Pinpoint the cell where the given text exists, returning its (x, y) midpoint coordinate. 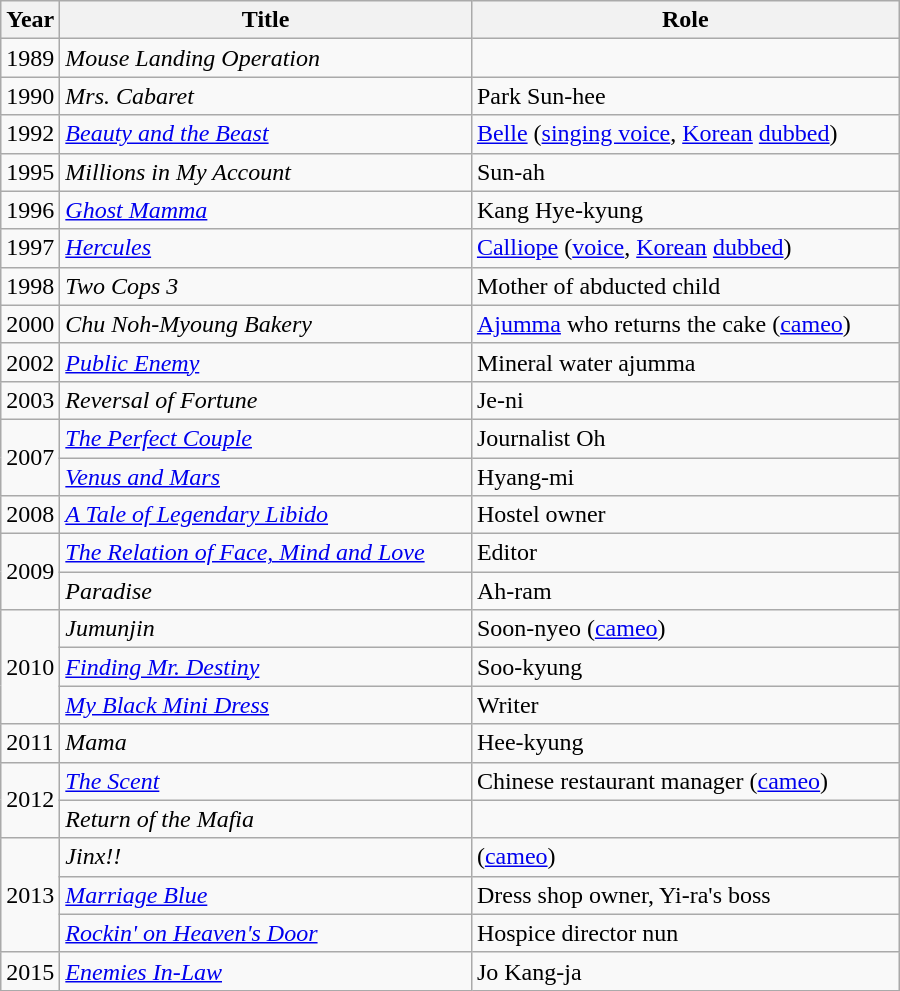
Chu Noh-Myoung Bakery (266, 324)
1998 (30, 286)
Millions in My Account (266, 172)
Soon-nyeo (cameo) (685, 629)
Mama (266, 743)
Park Sun-hee (685, 96)
2003 (30, 400)
Mouse Landing Operation (266, 58)
Two Cops 3 (266, 286)
1989 (30, 58)
2015 (30, 971)
Writer (685, 705)
Calliope (voice, Korean dubbed) (685, 248)
Journalist Oh (685, 438)
Title (266, 20)
1995 (30, 172)
Soo-kyung (685, 667)
2009 (30, 572)
Hostel owner (685, 515)
The Scent (266, 781)
Ajumma who returns the cake (cameo) (685, 324)
Jumunjin (266, 629)
Public Enemy (266, 362)
1996 (30, 210)
2012 (30, 800)
Role (685, 20)
Finding Mr. Destiny (266, 667)
2000 (30, 324)
Venus and Mars (266, 477)
1997 (30, 248)
Mother of abducted child (685, 286)
Beauty and the Beast (266, 134)
Jinx!! (266, 857)
The Relation of Face, Mind and Love (266, 553)
Return of the Mafia (266, 819)
Hospice director nun (685, 933)
Je-ni (685, 400)
Year (30, 20)
Paradise (266, 591)
1992 (30, 134)
Ah-ram (685, 591)
Ghost Mamma (266, 210)
Kang Hye-kyung (685, 210)
Hyang-mi (685, 477)
Hee-kyung (685, 743)
2010 (30, 667)
(cameo) (685, 857)
Reversal of Fortune (266, 400)
Editor (685, 553)
2011 (30, 743)
2007 (30, 457)
2008 (30, 515)
Jo Kang-ja (685, 971)
Mineral water ajumma (685, 362)
Hercules (266, 248)
Rockin' on Heaven's Door (266, 933)
Marriage Blue (266, 895)
Sun-ah (685, 172)
2013 (30, 895)
Dress shop owner, Yi-ra's boss (685, 895)
Mrs. Cabaret (266, 96)
2002 (30, 362)
The Perfect Couple (266, 438)
My Black Mini Dress (266, 705)
Enemies In-Law (266, 971)
A Tale of Legendary Libido (266, 515)
1990 (30, 96)
Chinese restaurant manager (cameo) (685, 781)
Belle (singing voice, Korean dubbed) (685, 134)
